For the text-containing cell, return its midpoint in [X, Y] coordinate format. 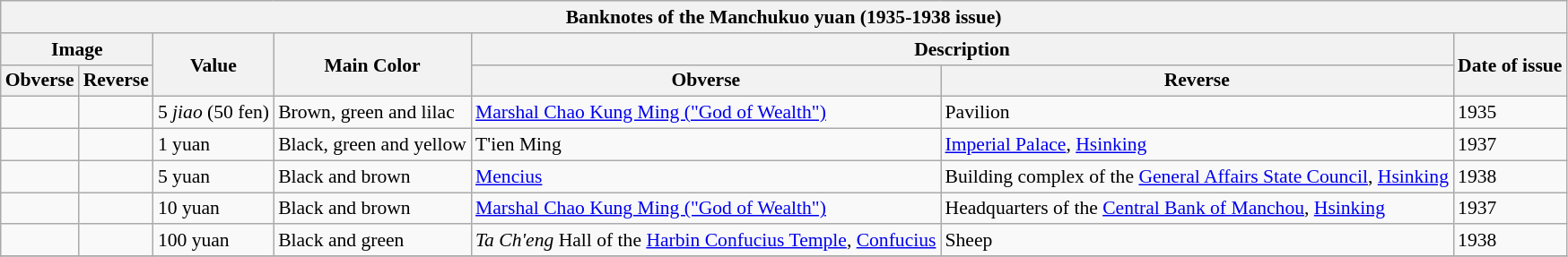
Image [77, 49]
1 yuan [213, 145]
Black and green [372, 241]
100 yuan [213, 241]
Building complex of the General Affairs State Council, Hsinking [1197, 176]
5 jiao (50 fen) [213, 113]
Banknotes of the Manchukuo yuan (1935-1938 issue) [784, 17]
Date of issue [1510, 64]
Pavilion [1197, 113]
1935 [1510, 113]
Mencius [706, 176]
Main Color [372, 64]
5 yuan [213, 176]
10 yuan [213, 209]
T'ien Ming [706, 145]
Brown, green and lilac [372, 113]
Description [962, 49]
Black, green and yellow [372, 145]
Value [213, 64]
Headquarters of the Central Bank of Manchou, Hsinking [1197, 209]
Ta Ch'eng Hall of the Harbin Confucius Temple, Confucius [706, 241]
Sheep [1197, 241]
Imperial Palace, Hsinking [1197, 145]
